For the text-containing cell, return its midpoint in (x, y) coordinate format. 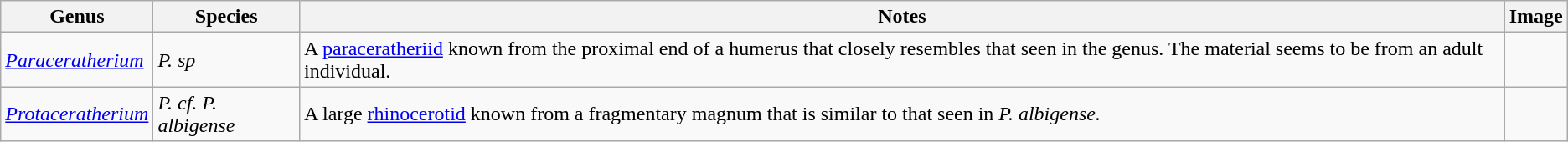
A large rhinocerotid known from a fragmentary magnum that is similar to that seen in P. albigense. (901, 114)
Protaceratherium (77, 114)
P. sp (226, 60)
Species (226, 17)
Paraceratherium (77, 60)
P. cf. P. albigense (226, 114)
Notes (901, 17)
Genus (77, 17)
Image (1536, 17)
